Return (X, Y) of the center of cell containing provided text 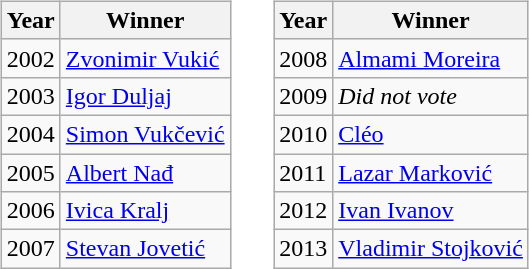
2007 (30, 249)
Ivan Ivanov (431, 211)
Igor Duljaj (145, 96)
2008 (304, 58)
Vladimir Stojković (431, 249)
Albert Nađ (145, 173)
2005 (30, 173)
2011 (304, 173)
Almami Moreira (431, 58)
2002 (30, 58)
Cléo (431, 134)
Zvonimir Vukić (145, 58)
2004 (30, 134)
2003 (30, 96)
Stevan Jovetić (145, 249)
2010 (304, 134)
Ivica Kralj (145, 211)
2013 (304, 249)
2012 (304, 211)
2009 (304, 96)
Lazar Marković (431, 173)
Simon Vukčević (145, 134)
2006 (30, 211)
Did not vote (431, 96)
